Search for the cell housing the specified text and yield its (x, y) center coordinate. 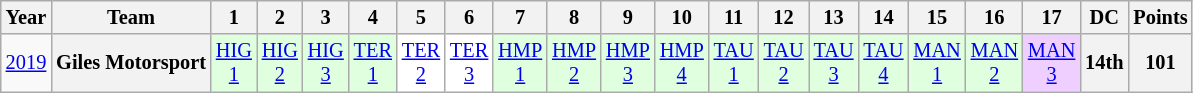
HMP3 (628, 63)
14 (883, 17)
2019 (26, 63)
15 (936, 17)
TER1 (373, 63)
3 (326, 17)
HMP2 (574, 63)
HIG1 (234, 63)
Year (26, 17)
2 (280, 17)
10 (682, 17)
TAU4 (883, 63)
1 (234, 17)
TAU3 (834, 63)
6 (469, 17)
MAN2 (994, 63)
HIG3 (326, 63)
TAU1 (734, 63)
TAU2 (784, 63)
17 (1052, 17)
4 (373, 17)
Points (1160, 17)
16 (994, 17)
14th (1104, 63)
101 (1160, 63)
HMP1 (520, 63)
TER2 (421, 63)
12 (784, 17)
7 (520, 17)
TER3 (469, 63)
MAN3 (1052, 63)
13 (834, 17)
HMP4 (682, 63)
5 (421, 17)
9 (628, 17)
8 (574, 17)
Team (131, 17)
HIG2 (280, 63)
Giles Motorsport (131, 63)
DC (1104, 17)
11 (734, 17)
MAN1 (936, 63)
